For the text-containing cell, return its midpoint in (x, y) coordinate format. 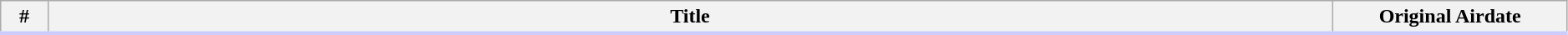
# (24, 17)
Original Airdate (1450, 17)
Title (690, 17)
